Return the [x, y] coordinate for the center point of the cell that contains the specified text.  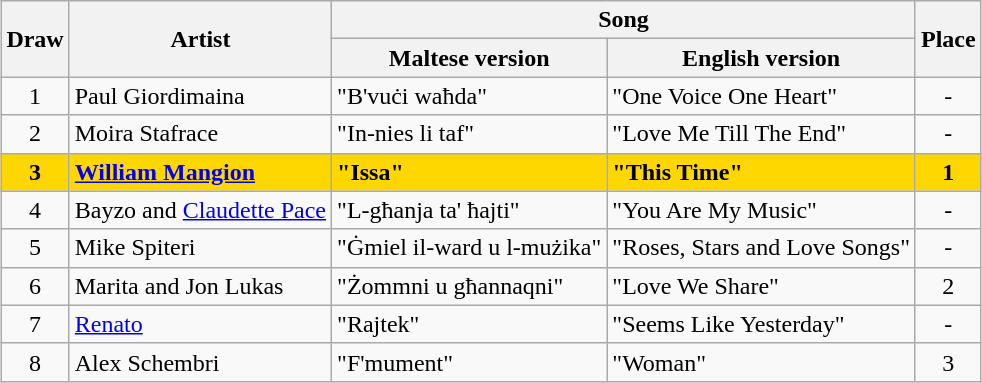
"F'mument" [470, 362]
"Roses, Stars and Love Songs" [762, 248]
"Seems Like Yesterday" [762, 324]
"Issa" [470, 172]
"B'vuċi waħda" [470, 96]
English version [762, 58]
Renato [200, 324]
"You Are My Music" [762, 210]
"Ġmiel il-ward u l-mużika" [470, 248]
"Żommni u għannaqni" [470, 286]
Artist [200, 39]
"This Time" [762, 172]
5 [35, 248]
"Love Me Till The End" [762, 134]
"In-nies li taf" [470, 134]
William Mangion [200, 172]
8 [35, 362]
"Love We Share" [762, 286]
"Rajtek" [470, 324]
6 [35, 286]
Maltese version [470, 58]
Paul Giordimaina [200, 96]
Draw [35, 39]
Place [948, 39]
Mike Spiteri [200, 248]
Song [624, 20]
Moira Stafrace [200, 134]
"One Voice One Heart" [762, 96]
Marita and Jon Lukas [200, 286]
"Woman" [762, 362]
4 [35, 210]
7 [35, 324]
Bayzo and Claudette Pace [200, 210]
Alex Schembri [200, 362]
"L-għanja ta' ħajti" [470, 210]
